Determine the (x, y) coordinate at the center of the cell enclosing the given text.  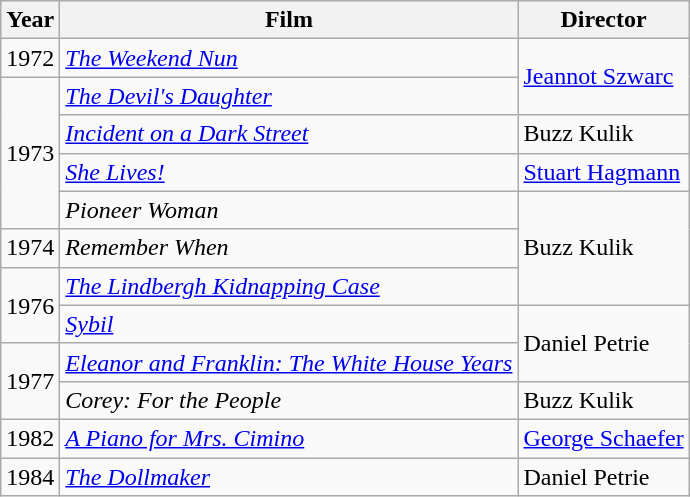
1976 (30, 305)
Film (289, 20)
Director (604, 20)
The Lindbergh Kidnapping Case (289, 286)
Incident on a Dark Street (289, 134)
She Lives! (289, 172)
Jeannot Szwarc (604, 77)
Year (30, 20)
1972 (30, 58)
The Dollmaker (289, 477)
Pioneer Woman (289, 210)
A Piano for Mrs. Cimino (289, 438)
1974 (30, 248)
Corey: For the People (289, 400)
The Devil's Daughter (289, 96)
Eleanor and Franklin: The White House Years (289, 362)
George Schaefer (604, 438)
1973 (30, 153)
1982 (30, 438)
The Weekend Nun (289, 58)
Sybil (289, 324)
Stuart Hagmann (604, 172)
1977 (30, 381)
Remember When (289, 248)
1984 (30, 477)
